Determine the (x, y) coordinate at the center of the cell enclosing the given text.  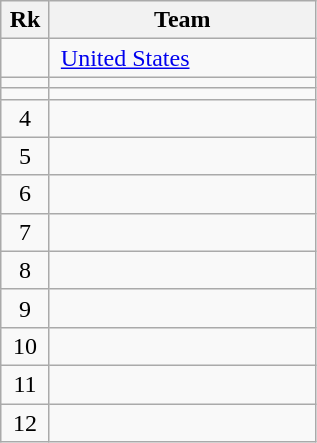
6 (26, 194)
Team (182, 20)
11 (26, 384)
7 (26, 232)
8 (26, 270)
9 (26, 308)
United States (182, 58)
4 (26, 118)
10 (26, 346)
Rk (26, 20)
12 (26, 423)
5 (26, 156)
